Capture the cell that displays the provided text and extract its [x, y] central coordinate. 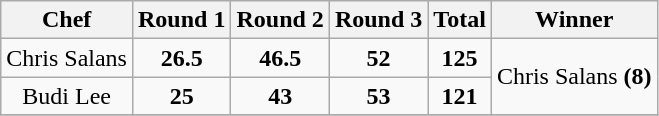
43 [280, 96]
Chef [67, 20]
Chris Salans [67, 58]
125 [460, 58]
25 [181, 96]
26.5 [181, 58]
Total [460, 20]
53 [378, 96]
Round 3 [378, 20]
52 [378, 58]
121 [460, 96]
Budi Lee [67, 96]
Chris Salans (8) [574, 77]
46.5 [280, 58]
Round 2 [280, 20]
Winner [574, 20]
Round 1 [181, 20]
